Identify which cell holds the provided text, then report its (x, y) central coordinate. 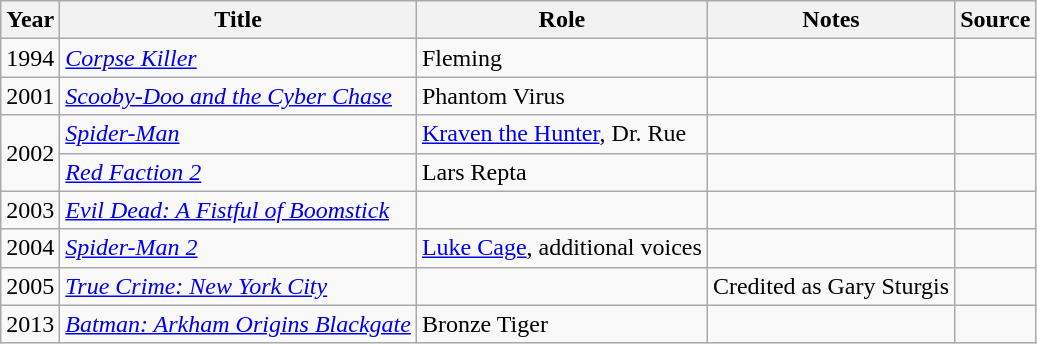
Bronze Tiger (562, 324)
2001 (30, 96)
Red Faction 2 (238, 172)
Year (30, 20)
2003 (30, 210)
True Crime: New York City (238, 286)
2002 (30, 153)
Spider-Man 2 (238, 248)
Title (238, 20)
Credited as Gary Sturgis (830, 286)
Batman: Arkham Origins Blackgate (238, 324)
Corpse Killer (238, 58)
2005 (30, 286)
Kraven the Hunter, Dr. Rue (562, 134)
2004 (30, 248)
1994 (30, 58)
Role (562, 20)
2013 (30, 324)
Scooby-Doo and the Cyber Chase (238, 96)
Phantom Virus (562, 96)
Notes (830, 20)
Lars Repta (562, 172)
Spider-Man (238, 134)
Luke Cage, additional voices (562, 248)
Fleming (562, 58)
Source (996, 20)
Evil Dead: A Fistful of Boomstick (238, 210)
